Return the (x, y) coordinate for the center point of the cell that contains the specified text.  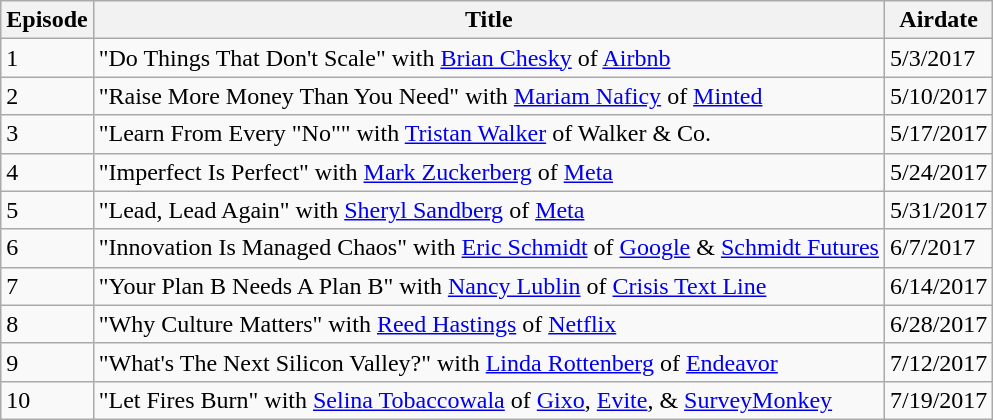
"Learn From Every "No"" with Tristan Walker of Walker & Co. (488, 134)
7 (47, 286)
"Imperfect Is Perfect" with Mark Zuckerberg of Meta (488, 172)
6/14/2017 (938, 286)
6/28/2017 (938, 324)
1 (47, 58)
5 (47, 210)
2 (47, 96)
Episode (47, 20)
7/19/2017 (938, 400)
"What's The Next Silicon Valley?" with Linda Rottenberg of Endeavor (488, 362)
Title (488, 20)
5/17/2017 (938, 134)
"Why Culture Matters" with Reed Hastings of Netflix (488, 324)
"Do Things That Don't Scale" with Brian Chesky of Airbnb (488, 58)
8 (47, 324)
"Raise More Money Than You Need" with Mariam Naficy of Minted (488, 96)
6/7/2017 (938, 248)
"Your Plan B Needs A Plan B" with Nancy Lublin of Crisis Text Line (488, 286)
"Lead, Lead Again" with Sheryl Sandberg of Meta (488, 210)
3 (47, 134)
Airdate (938, 20)
7/12/2017 (938, 362)
"Innovation Is Managed Chaos" with Eric Schmidt of Google & Schmidt Futures (488, 248)
10 (47, 400)
5/31/2017 (938, 210)
5/3/2017 (938, 58)
4 (47, 172)
5/10/2017 (938, 96)
5/24/2017 (938, 172)
6 (47, 248)
"Let Fires Burn" with Selina Tobaccowala of Gixo, Evite, & SurveyMonkey (488, 400)
9 (47, 362)
